Identify which cell holds the provided text, then report its (X, Y) central coordinate. 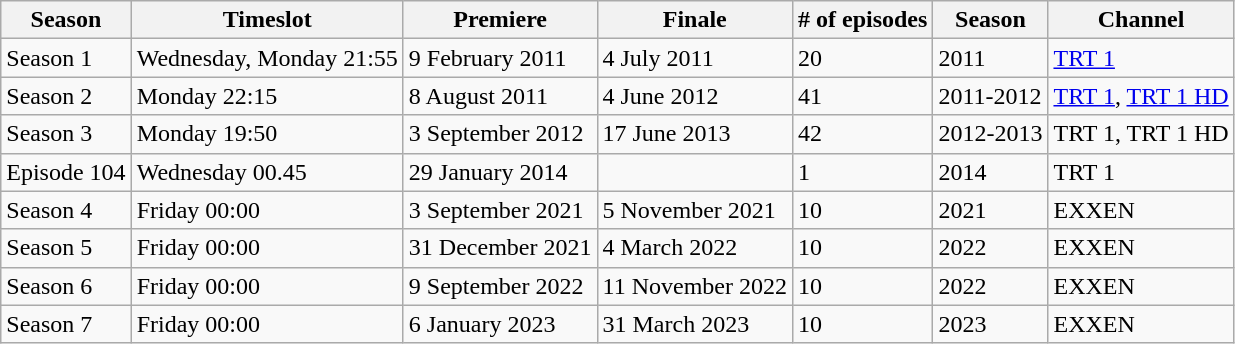
2014 (990, 172)
11 November 2022 (694, 286)
42 (862, 134)
2021 (990, 210)
4 July 2011 (694, 58)
31 December 2021 (500, 248)
Season 4 (66, 210)
Monday 22:15 (267, 96)
9 September 2022 (500, 286)
2011-2012 (990, 96)
Season 1 (66, 58)
6 January 2023 (500, 324)
2012-2013 (990, 134)
29 January 2014 (500, 172)
41 (862, 96)
Timeslot (267, 20)
# of episodes (862, 20)
8 August 2011 (500, 96)
Channel (1141, 20)
5 November 2021 (694, 210)
20 (862, 58)
Season 2 (66, 96)
Season 5 (66, 248)
1 (862, 172)
Season 3 (66, 134)
Monday 19:50 (267, 134)
4 June 2012 (694, 96)
Premiere (500, 20)
17 June 2013 (694, 134)
2023 (990, 324)
3 September 2021 (500, 210)
31 March 2023 (694, 324)
3 September 2012 (500, 134)
Finale (694, 20)
Season 6 (66, 286)
Season 7 (66, 324)
2011 (990, 58)
Wednesday, Monday 21:55 (267, 58)
Wednesday 00.45 (267, 172)
4 March 2022 (694, 248)
9 February 2011 (500, 58)
Episode 104 (66, 172)
